Capture the cell that displays the provided text and extract its [X, Y] central coordinate. 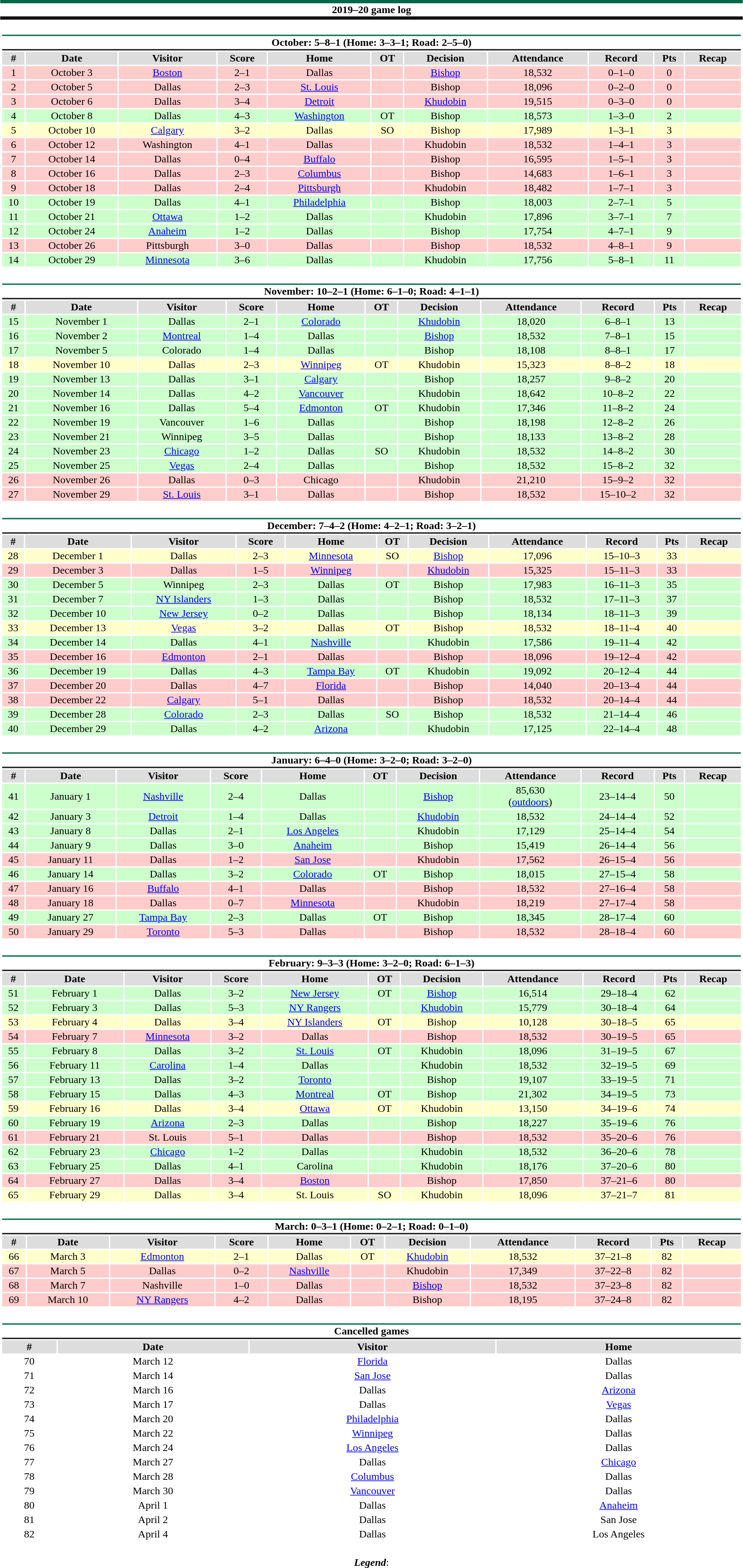
February 29 [75, 1195]
18,219 [530, 903]
December 19 [78, 671]
December 10 [78, 613]
15,323 [531, 364]
21,210 [531, 480]
October 6 [72, 102]
15–10–2 [618, 495]
4–7–1 [621, 231]
December 29 [78, 729]
19–11–4 [622, 642]
January 16 [71, 888]
0–1–0 [621, 73]
61 [13, 1137]
1–5–1 [621, 159]
1–4–1 [621, 144]
December 22 [78, 700]
85,630(outdoors) [530, 796]
January 9 [71, 846]
49 [13, 917]
January 8 [71, 831]
1–3–1 [621, 131]
November 2 [81, 336]
35–19–6 [619, 1123]
10 [13, 202]
20–12–4 [622, 671]
15–10–3 [622, 556]
February 16 [75, 1108]
0–3–0 [621, 102]
17,586 [538, 642]
2–7–1 [621, 202]
14 [13, 260]
February 27 [75, 1181]
12 [13, 231]
14,040 [538, 686]
17–11–3 [622, 599]
January 1 [71, 796]
24–14–4 [617, 817]
December 1 [78, 556]
February 8 [75, 1051]
10–8–2 [618, 393]
November: 10–2–1 (Home: 6–1–0; Road: 4–1–1) [371, 292]
November 1 [81, 322]
1–3–0 [621, 116]
18,108 [531, 351]
37–24–8 [613, 1300]
63 [13, 1166]
30–19–5 [619, 1037]
16–11–3 [622, 585]
November 21 [81, 437]
March: 0–3–1 (Home: 0–2–1; Road: 0–1–0) [371, 1227]
17,096 [538, 556]
November 19 [81, 422]
October 16 [72, 173]
February 21 [75, 1137]
December 28 [78, 715]
14–8–2 [618, 451]
February 25 [75, 1166]
March 16 [153, 1390]
February 1 [75, 993]
79 [29, 1491]
December 16 [78, 657]
April 2 [153, 1520]
October 14 [72, 159]
27–17–4 [617, 903]
37–21–8 [613, 1257]
December 20 [78, 686]
20–14–4 [622, 700]
29–18–4 [619, 993]
70 [29, 1362]
16 [13, 336]
18,015 [530, 874]
6 [13, 144]
37–21–7 [619, 1195]
March 28 [153, 1477]
18–11–4 [622, 628]
1–5 [261, 571]
28–17–4 [617, 917]
36–20–6 [619, 1152]
59 [13, 1108]
6–8–1 [618, 322]
17,125 [538, 729]
26–15–4 [617, 860]
30–18–4 [619, 1008]
February 3 [75, 1008]
March 3 [68, 1257]
0–3 [251, 480]
25–14–4 [617, 831]
13,150 [533, 1108]
37–21–6 [619, 1181]
November 14 [81, 393]
17,346 [531, 408]
March 22 [153, 1433]
51 [13, 993]
41 [13, 796]
31 [13, 599]
1–6 [251, 422]
October 10 [72, 131]
January 27 [71, 917]
15–9–2 [618, 480]
February 19 [75, 1123]
4 [13, 116]
April 1 [153, 1506]
53 [13, 1022]
October 24 [72, 231]
April 4 [153, 1534]
29 [13, 571]
16,514 [533, 993]
17,756 [538, 260]
15–8–2 [618, 466]
18,227 [533, 1123]
32–19–5 [619, 1066]
December 5 [78, 585]
17,754 [538, 231]
November 26 [81, 480]
57 [13, 1080]
March 10 [68, 1300]
October 18 [72, 188]
5–8–1 [621, 260]
7–8–1 [618, 336]
March 30 [153, 1491]
18,020 [531, 322]
November 16 [81, 408]
20–13–4 [622, 686]
19,107 [533, 1080]
December 14 [78, 642]
17,129 [530, 831]
October 21 [72, 217]
February 7 [75, 1037]
Cancelled games [371, 1331]
19 [13, 379]
December 3 [78, 571]
17,850 [533, 1181]
18,133 [531, 437]
15,779 [533, 1008]
March 17 [153, 1404]
3–6 [242, 260]
55 [13, 1051]
November 10 [81, 364]
72 [29, 1390]
37–23–8 [613, 1286]
13–8–2 [618, 437]
45 [13, 860]
23–14–4 [617, 796]
36 [13, 671]
68 [14, 1286]
19–12–4 [622, 657]
23 [13, 437]
8–8–1 [618, 351]
October 5 [72, 87]
18,345 [530, 917]
March 7 [68, 1286]
0–7 [236, 903]
9–8–2 [618, 379]
1–3 [261, 599]
22–14–4 [622, 729]
34–19–5 [619, 1094]
37–20–6 [619, 1166]
January 3 [71, 817]
8 [13, 173]
15,325 [538, 571]
October 8 [72, 116]
March 24 [153, 1448]
October: 5–8–1 (Home: 3–3–1; Road: 2–5–0) [371, 43]
43 [13, 831]
November 23 [81, 451]
18,134 [538, 613]
January: 6–4–0 (Home: 3–2–0; Road: 3–2–0) [371, 760]
18,482 [538, 188]
18,176 [533, 1166]
1–0 [241, 1286]
17,349 [523, 1271]
10,128 [533, 1022]
19,092 [538, 671]
27–16–4 [617, 888]
1 [13, 73]
December 13 [78, 628]
8–8–2 [618, 364]
1–6–1 [621, 173]
18,198 [531, 422]
34–19–6 [619, 1108]
February: 9–3–3 (Home: 3–2–0; Road: 6–1–3) [371, 963]
21,302 [533, 1094]
December: 7–4–2 (Home: 4–2–1; Road: 3–2–1) [371, 526]
January 11 [71, 860]
February 23 [75, 1152]
3–5 [251, 437]
March 27 [153, 1462]
November 25 [81, 466]
1–7–1 [621, 188]
18,573 [538, 116]
October 19 [72, 202]
3–7–1 [621, 217]
75 [29, 1433]
25 [13, 466]
17,989 [538, 131]
34 [13, 642]
October 12 [72, 144]
March 14 [153, 1375]
17,562 [530, 860]
18–11–3 [622, 613]
January 29 [71, 932]
27 [13, 495]
October 29 [72, 260]
February 15 [75, 1094]
March 5 [68, 1271]
33–19–5 [619, 1080]
January 18 [71, 903]
October 26 [72, 246]
19,515 [538, 102]
18,642 [531, 393]
February 11 [75, 1066]
17,896 [538, 217]
November 5 [81, 351]
47 [13, 888]
December 7 [78, 599]
4–8–1 [621, 246]
31–19–5 [619, 1051]
14,683 [538, 173]
15–11–3 [622, 571]
77 [29, 1462]
15,419 [530, 846]
28–18–4 [617, 932]
21 [13, 408]
38 [13, 700]
5–4 [251, 408]
21–14–4 [622, 715]
2019–20 game log [371, 10]
35–20–6 [619, 1137]
0–4 [242, 159]
4–7 [261, 686]
February 13 [75, 1080]
18,257 [531, 379]
18,003 [538, 202]
11–8–2 [618, 408]
37–22–8 [613, 1271]
March 20 [153, 1419]
November 29 [81, 495]
16,595 [538, 159]
November 13 [81, 379]
March 12 [153, 1362]
October 3 [72, 73]
27–15–4 [617, 874]
18,195 [523, 1300]
0–2–0 [621, 87]
30–18–5 [619, 1022]
26–14–4 [617, 846]
66 [14, 1257]
12–8–2 [618, 422]
January 14 [71, 874]
February 4 [75, 1022]
17,983 [538, 585]
